Find where the given text appears and provide that cell's center as (x, y) coordinate. 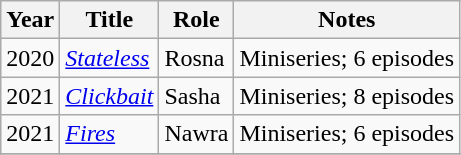
Role (196, 20)
Sasha (196, 96)
Notes (347, 20)
Title (110, 20)
Nawra (196, 134)
Miniseries; 8 episodes (347, 96)
Stateless (110, 58)
Rosna (196, 58)
Year (30, 20)
Clickbait (110, 96)
Fires (110, 134)
2020 (30, 58)
